Pinpoint the cell where the given text exists, returning its [x, y] midpoint coordinate. 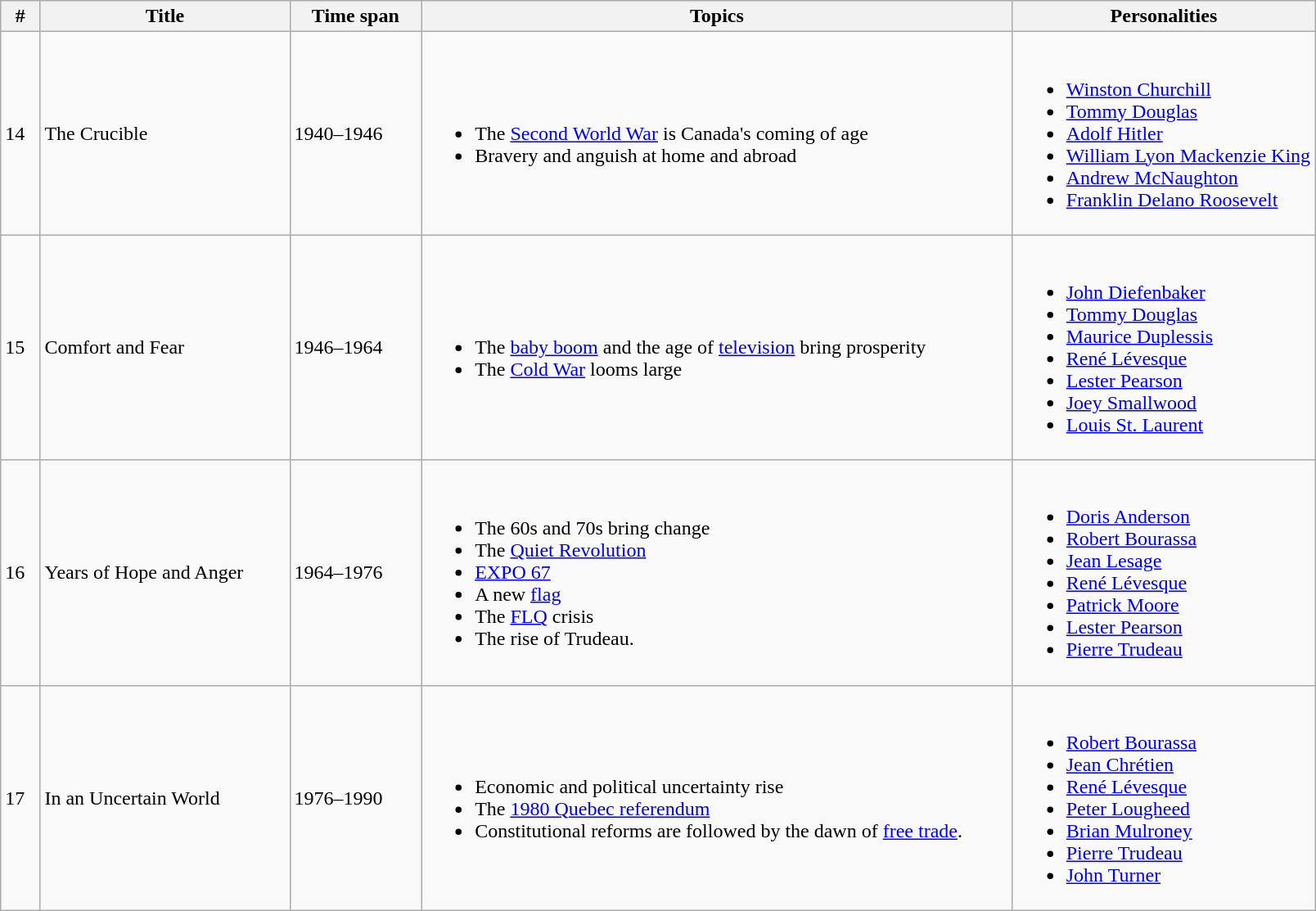
The Second World War is Canada's coming of ageBravery and anguish at home and abroad [717, 133]
Topics [717, 16]
The baby boom and the age of television bring prosperityThe Cold War looms large [717, 347]
Comfort and Fear [165, 347]
Years of Hope and Anger [165, 573]
1946–1964 [355, 347]
# [20, 16]
Personalities [1164, 16]
In an Uncertain World [165, 797]
1940–1946 [355, 133]
Robert BourassaJean ChrétienRené LévesquePeter LougheedBrian MulroneyPierre TrudeauJohn Turner [1164, 797]
Title [165, 16]
The 60s and 70s bring changeThe Quiet RevolutionEXPO 67A new flagThe FLQ crisisThe rise of Trudeau. [717, 573]
16 [20, 573]
Time span [355, 16]
Doris AndersonRobert BourassaJean LesageRené LévesquePatrick MooreLester PearsonPierre Trudeau [1164, 573]
Economic and political uncertainty riseThe 1980 Quebec referendumConstitutional reforms are followed by the dawn of free trade. [717, 797]
Winston ChurchillTommy DouglasAdolf HitlerWilliam Lyon Mackenzie KingAndrew McNaughtonFranklin Delano Roosevelt [1164, 133]
14 [20, 133]
15 [20, 347]
17 [20, 797]
1964–1976 [355, 573]
1976–1990 [355, 797]
The Crucible [165, 133]
John DiefenbakerTommy DouglasMaurice DuplessisRené LévesqueLester PearsonJoey SmallwoodLouis St. Laurent [1164, 347]
